From the cell containing the given text, extract its center point as [x, y] coordinate. 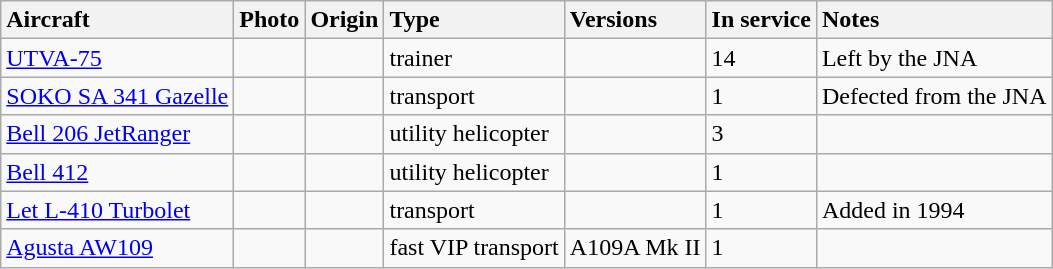
Let L-410 Turbolet [118, 210]
In service [761, 20]
Bell 412 [118, 172]
trainer [474, 58]
Defected from the JNA [934, 96]
Left by the JNA [934, 58]
Aircraft [118, 20]
3 [761, 134]
fast VIP transport [474, 248]
14 [761, 58]
UTVA-75 [118, 58]
Notes [934, 20]
Origin [344, 20]
Type [474, 20]
Agusta AW109 [118, 248]
Photo [270, 20]
Added in 1994 [934, 210]
Versions [635, 20]
A109A Mk II [635, 248]
SOKO SA 341 Gazelle [118, 96]
Bell 206 JetRanger [118, 134]
